Output the (X, Y) coordinate of the center of the cell containing the given text.  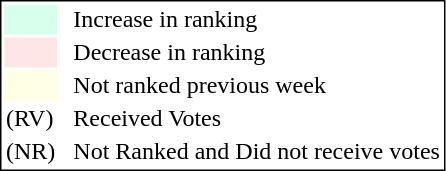
Decrease in ranking (257, 53)
Received Votes (257, 119)
Not Ranked and Did not receive votes (257, 151)
(NR) (30, 151)
(RV) (30, 119)
Not ranked previous week (257, 85)
Increase in ranking (257, 19)
